Detect which cell encompasses the target text, then output its [x, y] center coordinate. 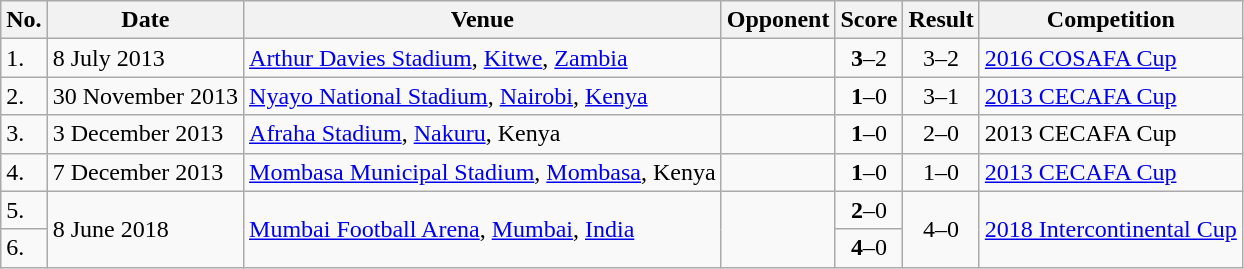
6. [24, 248]
Competition [1110, 20]
30 November 2013 [145, 96]
8 June 2018 [145, 229]
Mumbai Football Arena, Mumbai, India [483, 229]
3–1 [941, 96]
Nyayo National Stadium, Nairobi, Kenya [483, 96]
Mombasa Municipal Stadium, Mombasa, Kenya [483, 172]
3 December 2013 [145, 134]
5. [24, 210]
4. [24, 172]
1. [24, 58]
7 December 2013 [145, 172]
2018 Intercontinental Cup [1110, 229]
3. [24, 134]
Result [941, 20]
Opponent [778, 20]
No. [24, 20]
Score [869, 20]
2. [24, 96]
Afraha Stadium, Nakuru, Kenya [483, 134]
8 July 2013 [145, 58]
Venue [483, 20]
Date [145, 20]
Arthur Davies Stadium, Kitwe, Zambia [483, 58]
2016 COSAFA Cup [1110, 58]
